Detect which cell encompasses the target text, then output its (X, Y) center coordinate. 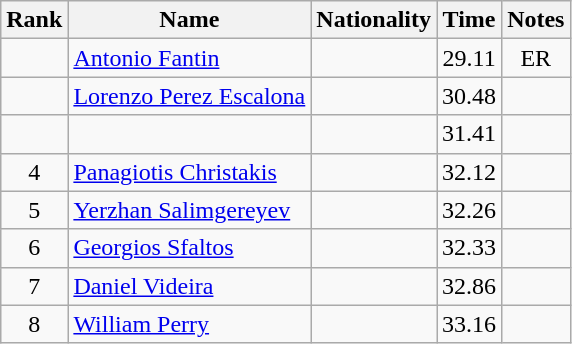
33.16 (470, 324)
6 (34, 248)
31.41 (470, 134)
8 (34, 324)
Name (190, 20)
ER (536, 58)
Lorenzo Perez Escalona (190, 96)
Panagiotis Christakis (190, 172)
Georgios Sfaltos (190, 248)
4 (34, 172)
32.86 (470, 286)
William Perry (190, 324)
Daniel Videira (190, 286)
32.26 (470, 210)
Notes (536, 20)
Antonio Fantin (190, 58)
32.33 (470, 248)
Yerzhan Salimgereyev (190, 210)
Time (470, 20)
Nationality (374, 20)
5 (34, 210)
32.12 (470, 172)
30.48 (470, 96)
Rank (34, 20)
29.11 (470, 58)
7 (34, 286)
